Scan for the cell matching the given text and deliver its (x, y) coordinate at center. 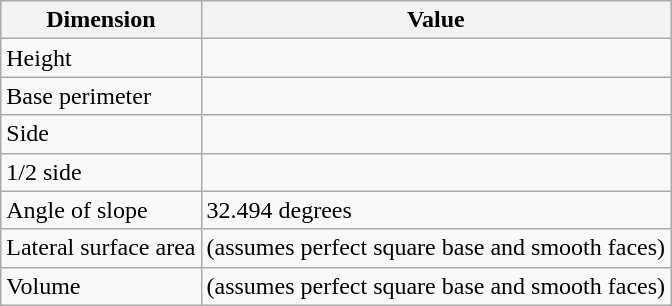
Side (101, 134)
1/2 side (101, 172)
Lateral surface area (101, 248)
Angle of slope (101, 210)
Volume (101, 286)
Height (101, 58)
32.494 degrees (436, 210)
Dimension (101, 20)
Value (436, 20)
Base perimeter (101, 96)
